Pinpoint the cell where the given text exists, returning its [X, Y] midpoint coordinate. 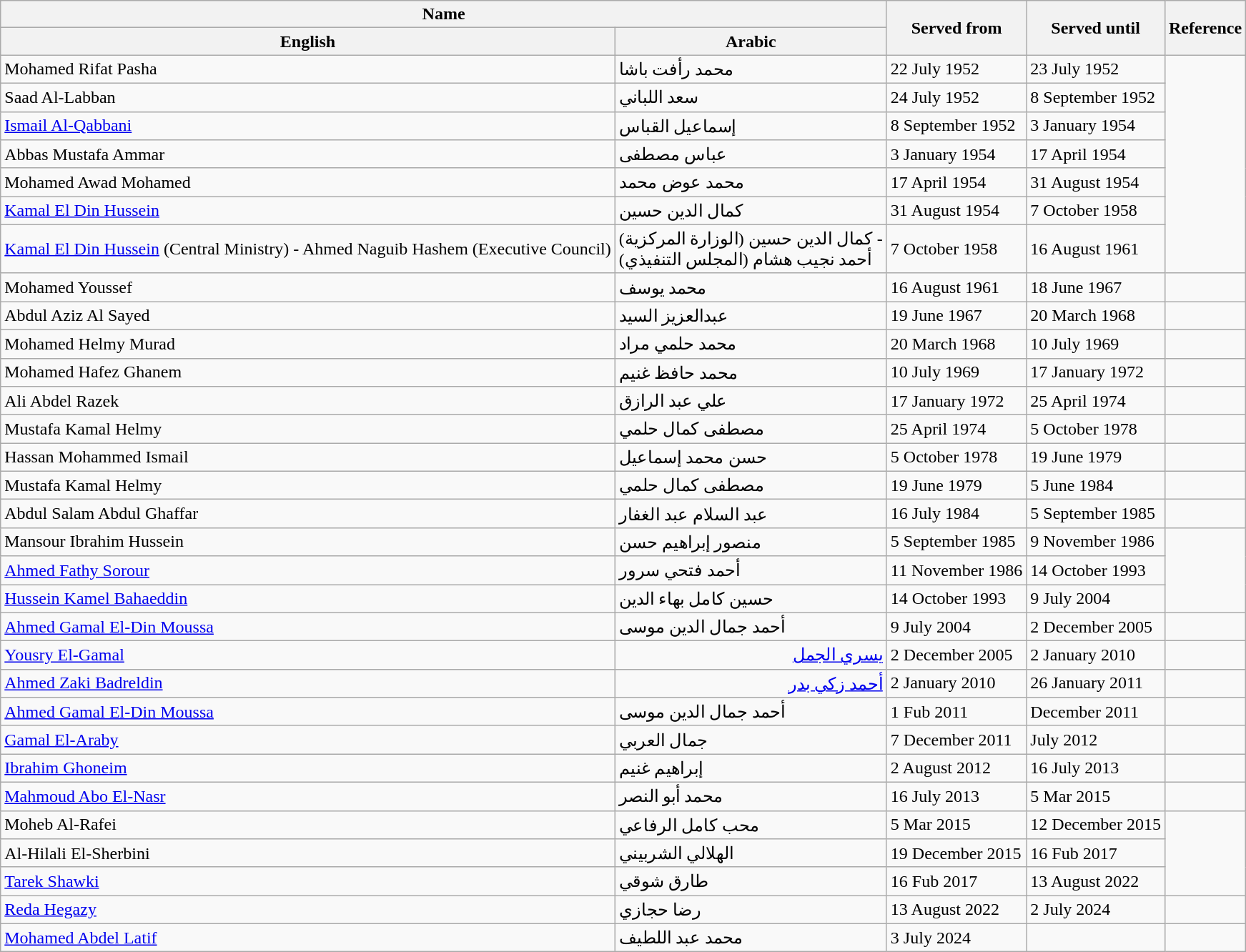
16 July 1984 [956, 514]
2 July 2024 [1096, 910]
July 2012 [1096, 740]
كمال الدين حسين (الوزارة المركزية) -أحمد نجيب هشام (المجلس التنفيذي) [751, 249]
Saad Al-Labban [308, 97]
Mohamed Rifat Pasha [308, 69]
إبراهيم غنيم [751, 768]
Yousry El-Gamal [308, 655]
Name [444, 14]
محمد حافظ غنيم [751, 372]
11 November 1986 [956, 570]
كمال الدين حسين [751, 211]
12 December 2015 [1096, 825]
محب كامل الرفاعي [751, 825]
9 November 1986 [1096, 542]
Tarek Shawki [308, 881]
18 June 1967 [1096, 287]
Moheb Al-Rafei [308, 825]
Abdul Salam Abdul Ghaffar [308, 514]
26 January 2011 [1096, 683]
Gamal El-Araby [308, 740]
الهلالي الشربيني [751, 853]
5 June 1984 [1096, 485]
Served from [956, 28]
7 December 2011 [956, 740]
Al-Hilali El-Sherbini [308, 853]
جمال العربي [751, 740]
حسين كامل بهاء الدين [751, 599]
Hussein Kamel Bahaeddin [308, 599]
عبد السلام عبد الغفار [751, 514]
22 July 1952 [956, 69]
Mahmoud Abo El-Nasr [308, 796]
Reference [1205, 28]
Kamal El Din Hussein [308, 211]
23 July 1952 [1096, 69]
Mohamed Hafez Ghanem [308, 372]
3 July 2024 [956, 938]
Mansour Ibrahim Hussein [308, 542]
Mohamed Youssef [308, 287]
Ahmed Fathy Sorour [308, 570]
Served until [1096, 28]
حسن محمد إسماعيل [751, 457]
Ahmed Zaki Badreldin [308, 683]
Mohamed Abdel Latif [308, 938]
Mohamed Awad Mohamed [308, 182]
محمد أبو النصر [751, 796]
Hassan Mohammed Ismail [308, 457]
عبدالعزيز السيد [751, 316]
محمد عوض محمد [751, 182]
Ismail Al-Qabbani [308, 126]
محمد عبد اللطيف [751, 938]
محمد يوسف [751, 287]
19 December 2015 [956, 853]
English [308, 41]
Abdul Aziz Al Sayed [308, 316]
Ali Abdel Razek [308, 401]
Kamal El Din Hussein (Central Ministry) - Ahmed Naguib Hashem (Executive Council) [308, 249]
Ibrahim Ghoneim [308, 768]
أحمد فتحي سرور [751, 570]
أحمد زكي بدر [751, 683]
محمد رأفت باشا [751, 69]
طارق شوقي [751, 881]
يسري الجمل [751, 655]
Abbas Mustafa Ammar [308, 154]
24 July 1952 [956, 97]
2 August 2012 [956, 768]
Arabic [751, 41]
محمد حلمي مراد [751, 344]
1 Fub 2011 [956, 712]
إسماعيل القباس [751, 126]
19 June 1967 [956, 316]
منصور إبراهيم حسن [751, 542]
عباس مصطفى [751, 154]
سعد اللباني [751, 97]
Mohamed Helmy Murad [308, 344]
Reda Hegazy [308, 910]
رضا حجازي [751, 910]
علي عبد الرازق [751, 401]
December 2011 [1096, 712]
